Pinpoint the cell where the given text exists, returning its [X, Y] midpoint coordinate. 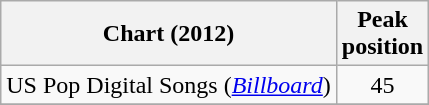
US Pop Digital Songs (Billboard) [169, 85]
Chart (2012) [169, 34]
45 [382, 85]
Peakposition [382, 34]
